Scan for the cell matching the given text and deliver its (X, Y) coordinate at center. 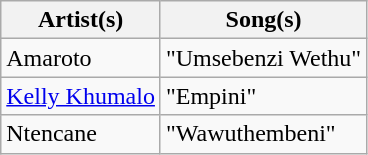
Ntencane (81, 134)
Kelly Khumalo (81, 96)
"Umsebenzi Wethu" (263, 58)
"Empini" (263, 96)
Artist(s) (81, 20)
Song(s) (263, 20)
Amaroto (81, 58)
"Wawuthembeni" (263, 134)
